For the text-containing cell, return its midpoint in [x, y] coordinate format. 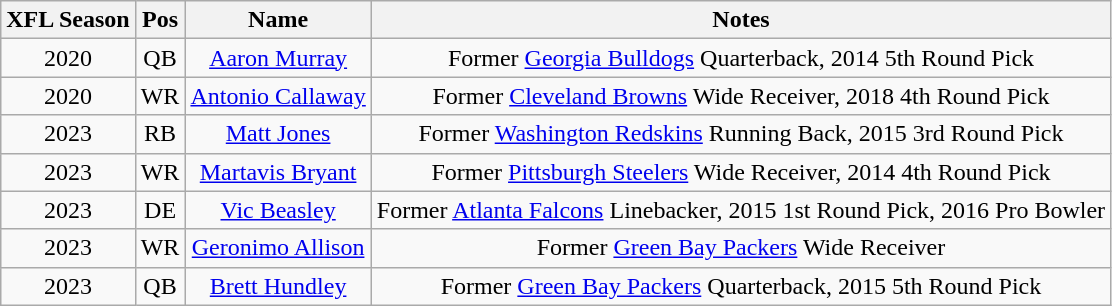
Former Cleveland Browns Wide Receiver, 2018 4th Round Pick [740, 96]
Former Georgia Bulldogs Quarterback, 2014 5th Round Pick [740, 58]
RB [160, 134]
Geronimo Allison [278, 248]
XFL Season [68, 20]
Pos [160, 20]
Notes [740, 20]
Former Green Bay Packers Quarterback, 2015 5th Round Pick [740, 286]
DE [160, 210]
Brett Hundley [278, 286]
Former Pittsburgh Steelers Wide Receiver, 2014 4th Round Pick [740, 172]
Former Atlanta Falcons Linebacker, 2015 1st Round Pick, 2016 Pro Bowler [740, 210]
Vic Beasley [278, 210]
Former Washington Redskins Running Back, 2015 3rd Round Pick [740, 134]
Matt Jones [278, 134]
Martavis Bryant [278, 172]
Aaron Murray [278, 58]
Name [278, 20]
Antonio Callaway [278, 96]
Former Green Bay Packers Wide Receiver [740, 248]
